Output the [x, y] coordinate of the center of the cell containing the given text.  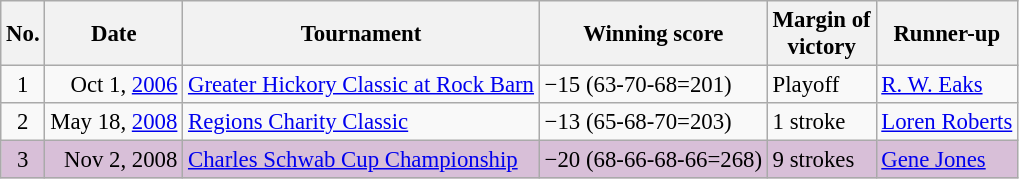
Runner-up [947, 34]
Tournament [362, 34]
9 strokes [822, 160]
Gene Jones [947, 160]
Greater Hickory Classic at Rock Barn [362, 85]
Margin ofvictory [822, 34]
−13 (65-68-70=203) [653, 122]
−15 (63-70-68=201) [653, 85]
R. W. Eaks [947, 85]
Winning score [653, 34]
Loren Roberts [947, 122]
Date [114, 34]
Oct 1, 2006 [114, 85]
Charles Schwab Cup Championship [362, 160]
1 stroke [822, 122]
May 18, 2008 [114, 122]
Regions Charity Classic [362, 122]
Nov 2, 2008 [114, 160]
No. [23, 34]
2 [23, 122]
Playoff [822, 85]
3 [23, 160]
−20 (68-66-68-66=268) [653, 160]
1 [23, 85]
